Identify which cell holds the provided text, then report its (x, y) central coordinate. 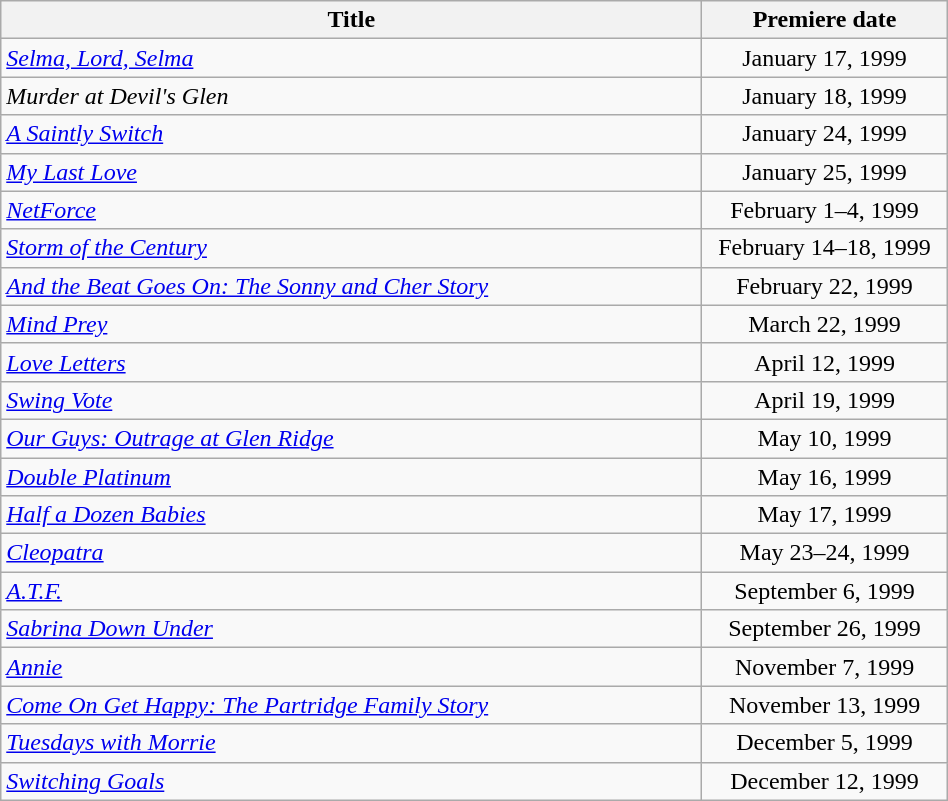
Tuesdays with Morrie (352, 743)
A.T.F. (352, 591)
Annie (352, 667)
Double Platinum (352, 477)
Our Guys: Outrage at Glen Ridge (352, 438)
My Last Love (352, 172)
May 10, 1999 (824, 438)
Love Letters (352, 362)
January 17, 1999 (824, 58)
March 22, 1999 (824, 324)
Cleopatra (352, 553)
February 14–18, 1999 (824, 248)
November 13, 1999 (824, 705)
April 19, 1999 (824, 400)
A Saintly Switch (352, 134)
February 1–4, 1999 (824, 210)
May 23–24, 1999 (824, 553)
Storm of the Century (352, 248)
Mind Prey (352, 324)
May 17, 1999 (824, 515)
Title (352, 20)
November 7, 1999 (824, 667)
Murder at Devil's Glen (352, 96)
Come On Get Happy: The Partridge Family Story (352, 705)
Selma, Lord, Selma (352, 58)
February 22, 1999 (824, 286)
January 25, 1999 (824, 172)
April 12, 1999 (824, 362)
January 24, 1999 (824, 134)
September 26, 1999 (824, 629)
Switching Goals (352, 781)
September 6, 1999 (824, 591)
December 12, 1999 (824, 781)
Sabrina Down Under (352, 629)
Premiere date (824, 20)
NetForce (352, 210)
December 5, 1999 (824, 743)
Swing Vote (352, 400)
May 16, 1999 (824, 477)
And the Beat Goes On: The Sonny and Cher Story (352, 286)
January 18, 1999 (824, 96)
Half a Dozen Babies (352, 515)
